Detect which cell encompasses the target text, then output its (x, y) center coordinate. 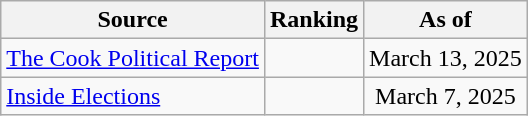
March 7, 2025 (446, 96)
Source (133, 20)
Inside Elections (133, 96)
Ranking (314, 20)
As of (446, 20)
The Cook Political Report (133, 58)
March 13, 2025 (446, 58)
